Extract the [x, y] coordinate from the center of the cell holding the provided text.  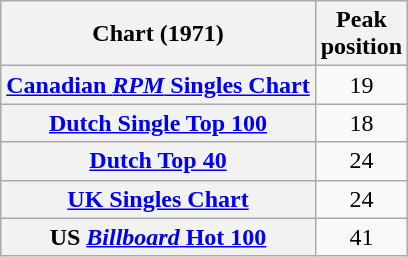
Dutch Single Top 100 [158, 123]
US Billboard Hot 100 [158, 237]
Chart (1971) [158, 34]
18 [361, 123]
Peakposition [361, 34]
41 [361, 237]
UK Singles Chart [158, 199]
Canadian RPM Singles Chart [158, 85]
19 [361, 85]
Dutch Top 40 [158, 161]
